From the cell containing the given text, extract its center point as [x, y] coordinate. 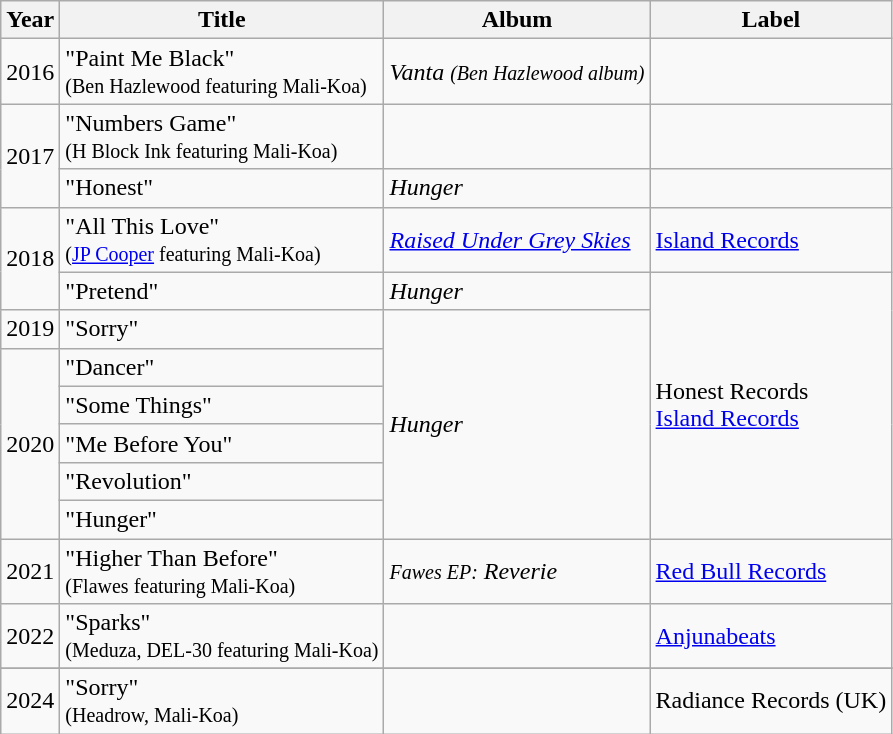
2017 [30, 156]
"Dancer" [222, 367]
"Revolution" [222, 481]
"Sorry"(Headrow, Mali-Koa) [222, 702]
Anjunabeats [771, 636]
2021 [30, 570]
"Honest" [222, 188]
"Hunger" [222, 519]
Red Bull Records [771, 570]
"Some Things" [222, 405]
Vanta (Ben Hazlewood album) [517, 72]
Title [222, 20]
Radiance Records (UK) [771, 702]
Honest RecordsIsland Records [771, 405]
"Numbers Game"(H Block Ink featuring Mali-Koa) [222, 136]
2019 [30, 329]
2022 [30, 636]
Island Records [771, 240]
"Sorry" [222, 329]
"Sparks"(Meduza, DEL-30 featuring Mali-Koa) [222, 636]
Album [517, 20]
Fawes EP: Reverie [517, 570]
2024 [30, 702]
Label [771, 20]
"Paint Me Black"(Ben Hazlewood featuring Mali-Koa) [222, 72]
Raised Under Grey Skies [517, 240]
"Me Before You" [222, 443]
"Higher Than Before"(Flawes featuring Mali-Koa) [222, 570]
2020 [30, 443]
2016 [30, 72]
2018 [30, 258]
"All This Love"(JP Cooper featuring Mali-Koa) [222, 240]
"Pretend" [222, 291]
Year [30, 20]
